Return the (x, y) coordinate for the center point of the cell that contains the specified text.  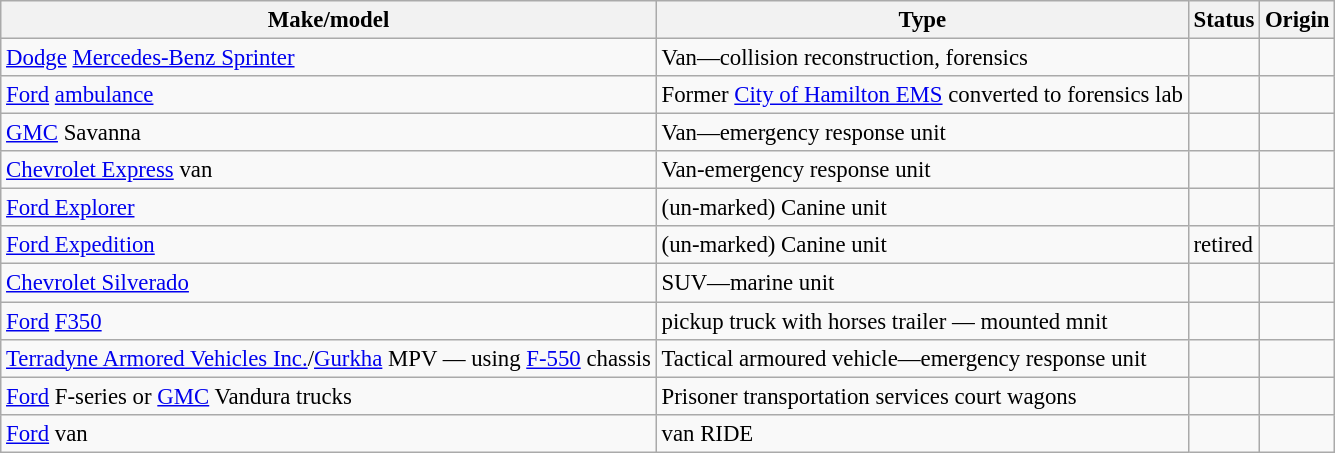
SUV—marine unit (922, 283)
GMC Savanna (329, 133)
Dodge Mercedes-Benz Sprinter (329, 58)
van RIDE (922, 433)
Ford F350 (329, 321)
Van—emergency response unit (922, 133)
retired (1224, 245)
Terradyne Armored Vehicles Inc./Gurkha MPV — using F-550 chassis (329, 358)
pickup truck with horses trailer — mounted mnit (922, 321)
Former City of Hamilton EMS converted to forensics lab (922, 95)
Van-emergency response unit (922, 170)
Ford F-series or GMC Vandura trucks (329, 396)
Chevrolet Express van (329, 170)
Van—collision reconstruction, forensics (922, 58)
Prisoner transportation services court wagons (922, 396)
Type (922, 20)
Status (1224, 20)
Ford van (329, 433)
Origin (1298, 20)
Ford ambulance (329, 95)
Make/model (329, 20)
Chevrolet Silverado (329, 283)
Ford Explorer (329, 208)
Tactical armoured vehicle—emergency response unit (922, 358)
Ford Expedition (329, 245)
